Determine the (x, y) coordinate at the center of the cell enclosing the given text.  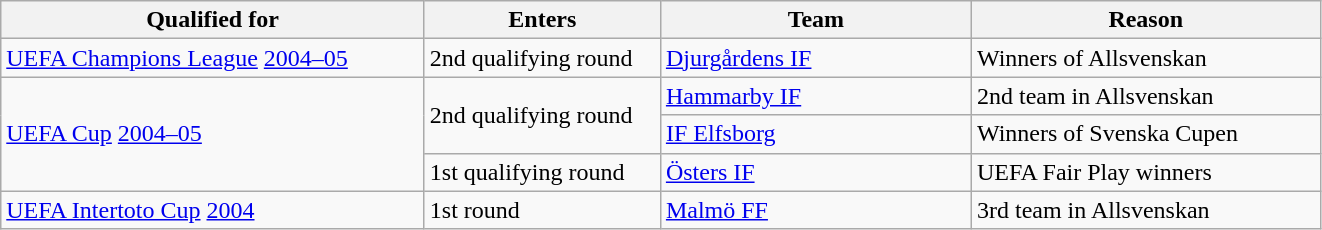
Enters (542, 20)
Djurgårdens IF (816, 58)
Reason (1146, 20)
Malmö FF (816, 210)
3rd team in Allsvenskan (1146, 210)
Östers IF (816, 172)
2nd team in Allsvenskan (1146, 96)
Team (816, 20)
UEFA Champions League 2004–05 (213, 58)
IF Elfsborg (816, 134)
UEFA Fair Play winners (1146, 172)
Winners of Svenska Cupen (1146, 134)
UEFA Cup 2004–05 (213, 134)
Winners of Allsvenskan (1146, 58)
UEFA Intertoto Cup 2004 (213, 210)
Hammarby IF (816, 96)
1st round (542, 210)
Qualified for (213, 20)
1st qualifying round (542, 172)
